Scan for the cell matching the given text and deliver its (X, Y) coordinate at center. 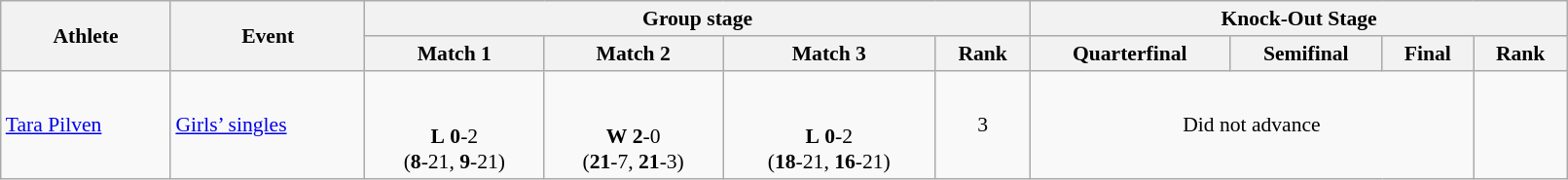
Final (1427, 54)
Event (268, 35)
Girls’ singles (268, 125)
L 0-2 (18-21, 16-21) (829, 125)
Knock-Out Stage (1298, 18)
Did not advance (1252, 125)
Tara Pilven (86, 125)
3 (983, 125)
W 2-0 (21-7, 21-3) (634, 125)
Semifinal (1306, 54)
Quarterfinal (1129, 54)
Match 1 (455, 54)
Athlete (86, 35)
Match 2 (634, 54)
Match 3 (829, 54)
L 0-2 (8-21, 9-21) (455, 125)
Group stage (697, 18)
